Determine the (X, Y) coordinate at the center of the cell enclosing the given text.  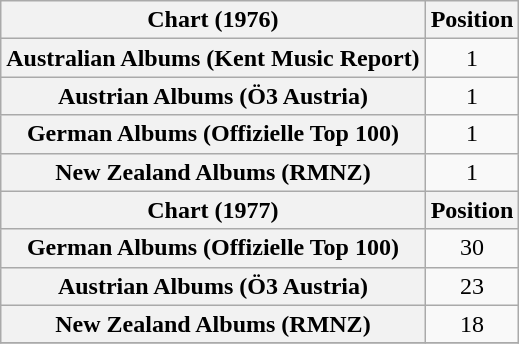
Chart (1976) (213, 20)
18 (472, 324)
23 (472, 286)
Chart (1977) (213, 210)
30 (472, 248)
Australian Albums (Kent Music Report) (213, 58)
